Locate the cell with the specified text and output its [X, Y] center coordinate. 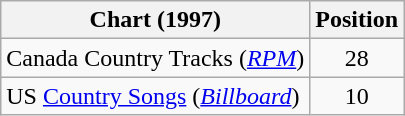
28 [357, 58]
Position [357, 20]
10 [357, 96]
Chart (1997) [156, 20]
US Country Songs (Billboard) [156, 96]
Canada Country Tracks (RPM) [156, 58]
